Locate the cell with the specified text and output its (X, Y) center coordinate. 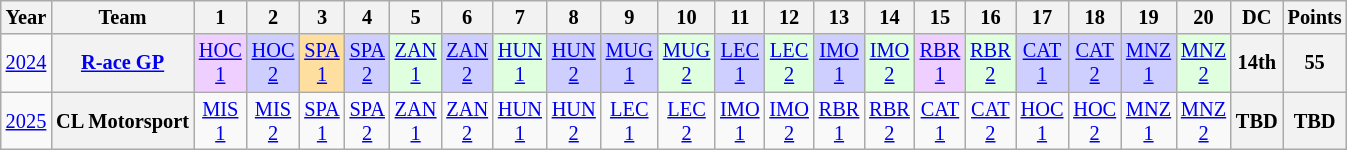
10 (686, 17)
9 (630, 17)
4 (368, 17)
12 (788, 17)
15 (940, 17)
Year (26, 17)
3 (322, 17)
MUG2 (686, 63)
14 (889, 17)
MIS2 (274, 121)
19 (1148, 17)
2025 (26, 121)
55 (1315, 63)
11 (740, 17)
Points (1315, 17)
20 (1204, 17)
1 (220, 17)
5 (416, 17)
18 (1094, 17)
16 (990, 17)
7 (520, 17)
DC (1257, 17)
MUG1 (630, 63)
17 (1042, 17)
14th (1257, 63)
2 (274, 17)
R-ace GP (122, 63)
CL Motorsport (122, 121)
6 (467, 17)
MIS1 (220, 121)
2024 (26, 63)
13 (839, 17)
8 (574, 17)
Team (122, 17)
